Scan for the cell matching the given text and deliver its [x, y] coordinate at center. 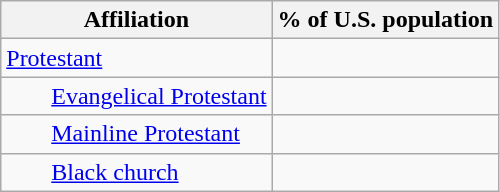
Evangelical Protestant [136, 96]
Black church [136, 172]
% of U.S. population [385, 20]
Mainline Protestant [136, 134]
Protestant [136, 58]
Affiliation [136, 20]
